From the cell containing the given text, extract its center point as (X, Y) coordinate. 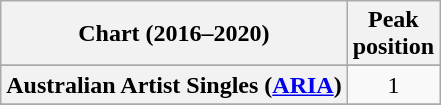
Australian Artist Singles (ARIA) (174, 85)
1 (393, 85)
Chart (2016–2020) (174, 34)
Peakposition (393, 34)
